Find where the given text appears and provide that cell's center as (x, y) coordinate. 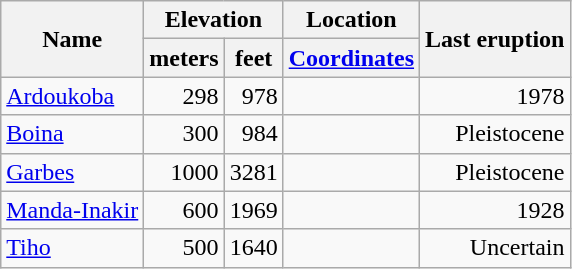
Last eruption (495, 39)
Uncertain (495, 248)
meters (184, 58)
298 (184, 96)
984 (254, 134)
3281 (254, 172)
Location (351, 20)
Coordinates (351, 58)
300 (184, 134)
1978 (495, 96)
500 (184, 248)
978 (254, 96)
1640 (254, 248)
Elevation (214, 20)
Manda-Inakir (72, 210)
600 (184, 210)
Boina (72, 134)
1000 (184, 172)
1928 (495, 210)
Ardoukoba (72, 96)
Garbes (72, 172)
Tiho (72, 248)
Name (72, 39)
feet (254, 58)
1969 (254, 210)
